Find where the given text appears and provide that cell's center as [x, y] coordinate. 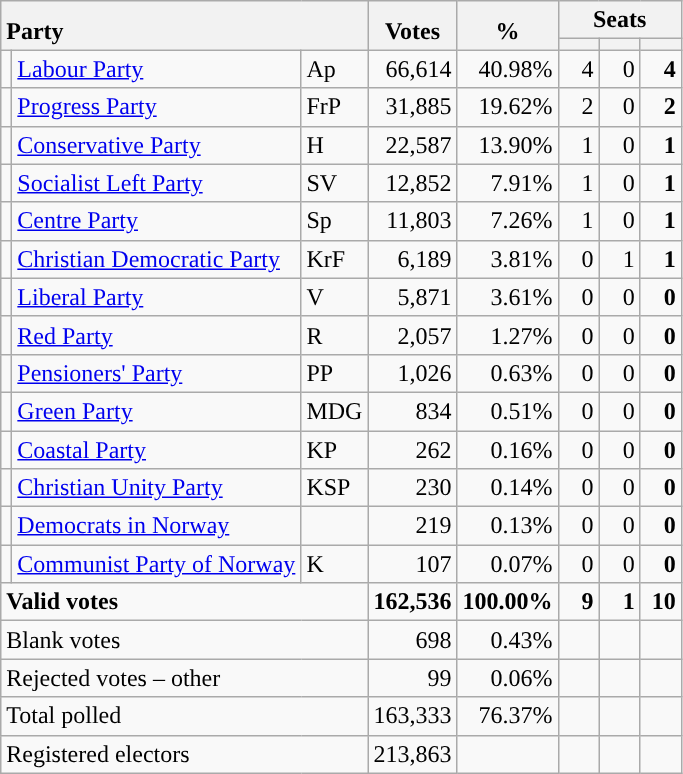
KSP [334, 488]
Rejected votes – other [184, 678]
Registered electors [184, 754]
0.63% [508, 373]
100.00% [508, 602]
219 [412, 526]
0.43% [508, 640]
Christian Unity Party [156, 488]
KrF [334, 259]
10 [660, 602]
213,863 [412, 754]
FrP [334, 107]
MDG [334, 411]
1.27% [508, 335]
163,333 [412, 716]
SV [334, 183]
0.13% [508, 526]
Sp [334, 221]
Ap [334, 69]
Communist Party of Norway [156, 564]
230 [412, 488]
Total polled [184, 716]
698 [412, 640]
Centre Party [156, 221]
107 [412, 564]
Pensioners' Party [156, 373]
99 [412, 678]
R [334, 335]
13.90% [508, 145]
40.98% [508, 69]
% [508, 26]
0.06% [508, 678]
11,803 [412, 221]
Labour Party [156, 69]
Votes [412, 26]
162,536 [412, 602]
6,189 [412, 259]
76.37% [508, 716]
V [334, 297]
Valid votes [184, 602]
Red Party [156, 335]
0.16% [508, 449]
K [334, 564]
834 [412, 411]
PP [334, 373]
Progress Party [156, 107]
0.14% [508, 488]
7.91% [508, 183]
262 [412, 449]
0.51% [508, 411]
Democrats in Norway [156, 526]
Coastal Party [156, 449]
9 [578, 602]
Liberal Party [156, 297]
31,885 [412, 107]
Blank votes [184, 640]
Seats [620, 20]
7.26% [508, 221]
H [334, 145]
22,587 [412, 145]
Christian Democratic Party [156, 259]
0.07% [508, 564]
Green Party [156, 411]
3.61% [508, 297]
1,026 [412, 373]
Conservative Party [156, 145]
19.62% [508, 107]
12,852 [412, 183]
66,614 [412, 69]
Socialist Left Party [156, 183]
5,871 [412, 297]
2,057 [412, 335]
KP [334, 449]
Party [184, 26]
3.81% [508, 259]
